Locate the cell with the specified text and output its (X, Y) center coordinate. 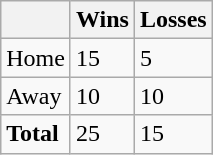
Away (36, 96)
Losses (173, 20)
Home (36, 58)
Wins (102, 20)
5 (173, 58)
25 (102, 134)
Total (36, 134)
